For the text-containing cell, return its midpoint in [x, y] coordinate format. 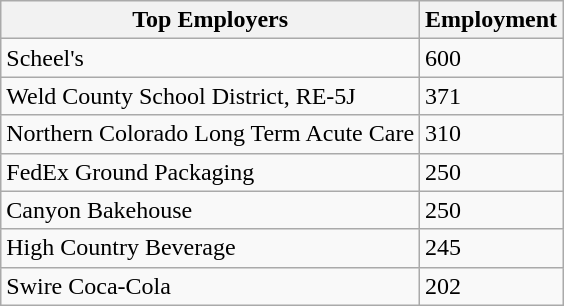
202 [492, 286]
Top Employers [210, 20]
FedEx Ground Packaging [210, 172]
Employment [492, 20]
371 [492, 96]
Scheel's [210, 58]
Weld County School District, RE-5J [210, 96]
Canyon Bakehouse [210, 210]
Northern Colorado Long Term Acute Care [210, 134]
245 [492, 248]
600 [492, 58]
310 [492, 134]
High Country Beverage [210, 248]
Swire Coca-Cola [210, 286]
